Extract the [x, y] coordinate from the center of the cell holding the provided text.  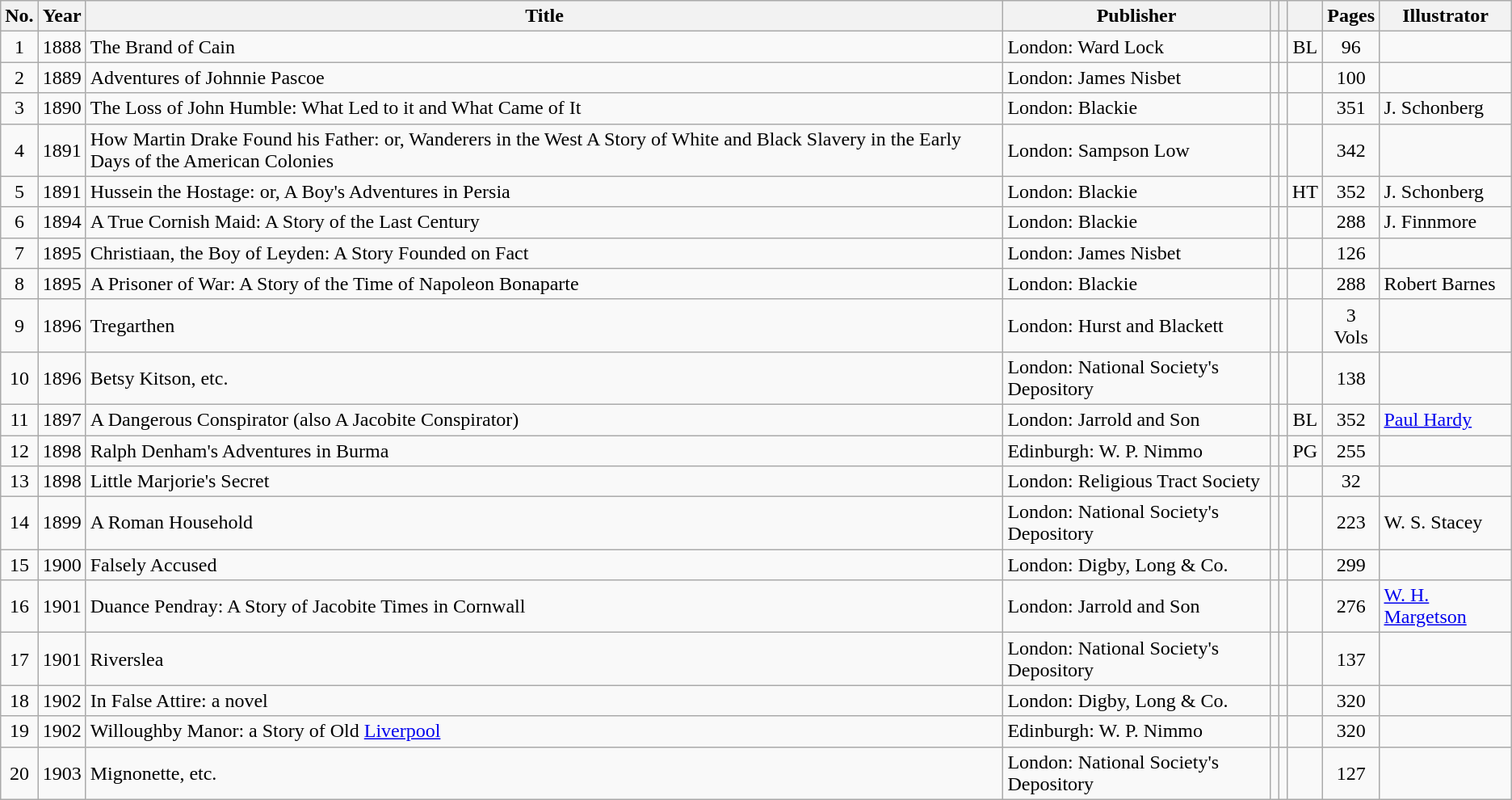
HT [1305, 192]
7 [19, 253]
Willoughby Manor: a Story of Old Liverpool [544, 731]
Betsy Kitson, etc. [544, 378]
1899 [61, 524]
Adventures of Johnnie Pascoe [544, 78]
How Martin Drake Found his Father: or, Wanderers in the West A Story of White and Black Slavery in the Early Days of the American Colonies [544, 150]
126 [1350, 253]
1 [19, 47]
Mignonette, etc. [544, 773]
J. Finnmore [1446, 222]
Falsely Accused [544, 565]
4 [19, 150]
11 [19, 419]
137 [1350, 659]
3 [19, 108]
Duance Pendray: A Story of Jacobite Times in Cornwall [544, 606]
No. [19, 16]
276 [1350, 606]
Illustrator [1446, 16]
15 [19, 565]
9 [19, 325]
1894 [61, 222]
W. S. Stacey [1446, 524]
PG [1305, 450]
299 [1350, 565]
Riverslea [544, 659]
Publisher [1136, 16]
Christiaan, the Boy of Leyden: A Story Founded on Fact [544, 253]
1890 [61, 108]
8 [19, 284]
3 Vols [1350, 325]
96 [1350, 47]
A True Cornish Maid: A Story of the Last Century [544, 222]
17 [19, 659]
Ralph Denham's Adventures in Burma [544, 450]
Hussein the Hostage: or, A Boy's Adventures in Persia [544, 192]
London: Ward Lock [1136, 47]
The Loss of John Humble: What Led to it and What Came of It [544, 108]
London: Sampson Low [1136, 150]
20 [19, 773]
Robert Barnes [1446, 284]
London: Hurst and Blackett [1136, 325]
Tregarthen [544, 325]
6 [19, 222]
Pages [1350, 16]
12 [19, 450]
10 [19, 378]
14 [19, 524]
1889 [61, 78]
A Roman Household [544, 524]
Little Marjorie's Secret [544, 482]
19 [19, 731]
W. H. Margetson [1446, 606]
351 [1350, 108]
1888 [61, 47]
223 [1350, 524]
16 [19, 606]
138 [1350, 378]
255 [1350, 450]
A Dangerous Conspirator (also A Jacobite Conspirator) [544, 419]
1900 [61, 565]
127 [1350, 773]
1903 [61, 773]
18 [19, 701]
5 [19, 192]
Title [544, 16]
A Prisoner of War: A Story of the Time of Napoleon Bonaparte [544, 284]
In False Attire: a novel [544, 701]
32 [1350, 482]
Year [61, 16]
London: Religious Tract Society [1136, 482]
Paul Hardy [1446, 419]
13 [19, 482]
2 [19, 78]
100 [1350, 78]
342 [1350, 150]
The Brand of Cain [544, 47]
1897 [61, 419]
